Provide the [x, y] coordinate of the cell's center where the given text is located.  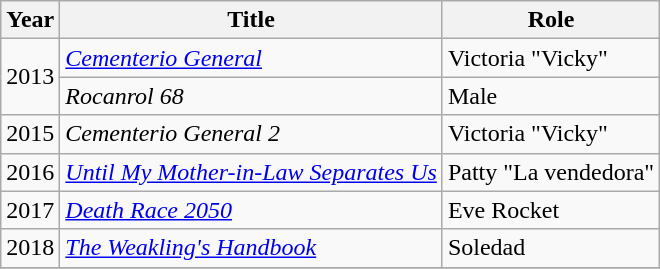
2013 [30, 77]
2017 [30, 210]
Until My Mother-in-Law Separates Us [252, 172]
Eve Rocket [550, 210]
2015 [30, 134]
2018 [30, 248]
Cementerio General 2 [252, 134]
Year [30, 20]
2016 [30, 172]
Patty "La vendedora" [550, 172]
Cementerio General [252, 58]
Death Race 2050 [252, 210]
Role [550, 20]
Rocanrol 68 [252, 96]
Male [550, 96]
Title [252, 20]
The Weakling's Handbook [252, 248]
Soledad [550, 248]
